Capture the cell that displays the provided text and extract its [X, Y] central coordinate. 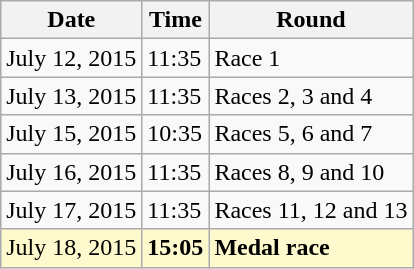
July 12, 2015 [72, 58]
Round [311, 20]
Races 2, 3 and 4 [311, 96]
Races 8, 9 and 10 [311, 172]
July 13, 2015 [72, 96]
July 15, 2015 [72, 134]
Date [72, 20]
15:05 [176, 248]
July 16, 2015 [72, 172]
Races 5, 6 and 7 [311, 134]
Time [176, 20]
Medal race [311, 248]
July 18, 2015 [72, 248]
Races 11, 12 and 13 [311, 210]
Race 1 [311, 58]
10:35 [176, 134]
July 17, 2015 [72, 210]
